Return [x, y] of the center of cell containing provided text 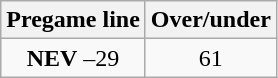
NEV –29 [74, 58]
61 [210, 58]
Over/under [210, 20]
Pregame line [74, 20]
